Identify which cell holds the provided text, then report its [x, y] central coordinate. 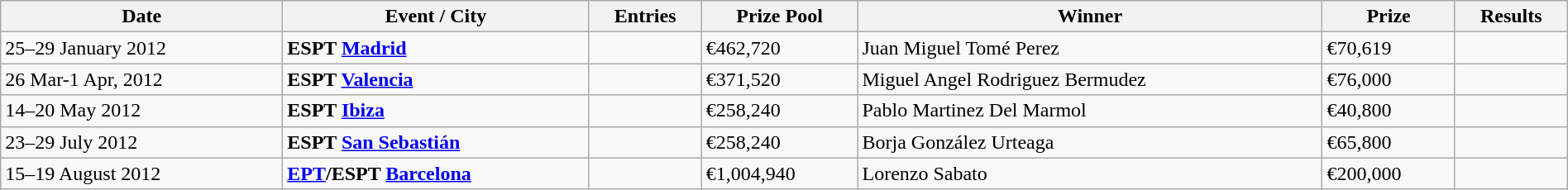
Event / City [436, 17]
ESPT Ibiza [436, 111]
€371,520 [779, 79]
€462,720 [779, 48]
26 Mar-1 Apr, 2012 [142, 79]
EPT/ESPT Barcelona [436, 173]
Date [142, 17]
Lorenzo Sabato [1090, 173]
€40,800 [1389, 111]
ESPT San Sebastián [436, 142]
Winner [1090, 17]
15–19 August 2012 [142, 173]
€65,800 [1389, 142]
Pablo Martinez Del Marmol [1090, 111]
€76,000 [1389, 79]
€70,619 [1389, 48]
Miguel Angel Rodriguez Bermudez [1090, 79]
Entries [645, 17]
Prize [1389, 17]
€1,004,940 [779, 173]
Juan Miguel Tomé Perez [1090, 48]
23–29 July 2012 [142, 142]
Results [1511, 17]
Borja González Urteaga [1090, 142]
25–29 January 2012 [142, 48]
ESPT Madrid [436, 48]
ESPT Valencia [436, 79]
Prize Pool [779, 17]
14–20 May 2012 [142, 111]
€200,000 [1389, 173]
